Locate the cell with the specified text and output its [x, y] center coordinate. 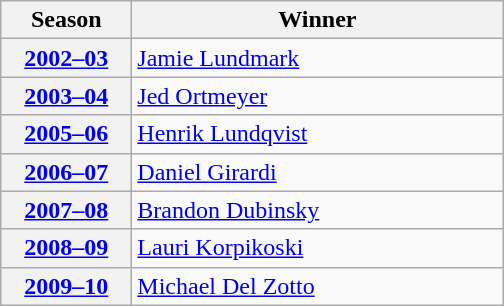
2007–08 [66, 210]
Michael Del Zotto [318, 286]
2005–06 [66, 134]
2003–04 [66, 96]
Daniel Girardi [318, 172]
Jamie Lundmark [318, 58]
Lauri Korpikoski [318, 248]
Jed Ortmeyer [318, 96]
2006–07 [66, 172]
Winner [318, 20]
2002–03 [66, 58]
Brandon Dubinsky [318, 210]
Henrik Lundqvist [318, 134]
2008–09 [66, 248]
2009–10 [66, 286]
Season [66, 20]
